Search for the cell housing the specified text and yield its (X, Y) center coordinate. 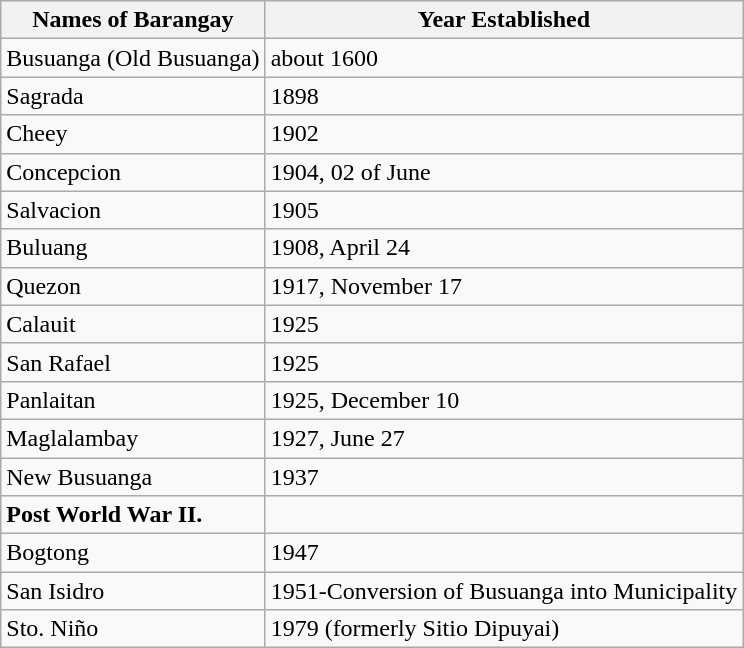
Maglalambay (133, 438)
1979 (formerly Sitio Dipuyai) (504, 629)
1925, December 10 (504, 400)
Names of Barangay (133, 20)
Cheey (133, 134)
Quezon (133, 286)
Sto. Niño (133, 629)
Calauit (133, 324)
1917, November 17 (504, 286)
1904, 02 of June (504, 172)
1905 (504, 210)
Year Established (504, 20)
1908, April 24 (504, 248)
San Isidro (133, 591)
Concepcion (133, 172)
about 1600 (504, 58)
Panlaitan (133, 400)
New Busuanga (133, 477)
1902 (504, 134)
Bogtong (133, 553)
Busuanga (Old Busuanga) (133, 58)
1947 (504, 553)
1927, June 27 (504, 438)
San Rafael (133, 362)
Salvacion (133, 210)
1898 (504, 96)
Sagrada (133, 96)
Buluang (133, 248)
1951-Conversion of Busuanga into Municipality (504, 591)
Post World War II. (133, 515)
1937 (504, 477)
